Identify which cell holds the provided text, then report its (X, Y) central coordinate. 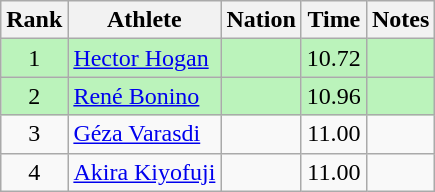
Time (334, 20)
Nation (261, 20)
Rank (34, 20)
2 (34, 96)
Hector Hogan (144, 58)
René Bonino (144, 96)
Athlete (144, 20)
Géza Varasdi (144, 134)
Akira Kiyofuji (144, 172)
1 (34, 58)
10.96 (334, 96)
10.72 (334, 58)
4 (34, 172)
Notes (400, 20)
3 (34, 134)
